Scan for the cell matching the given text and deliver its [x, y] coordinate at center. 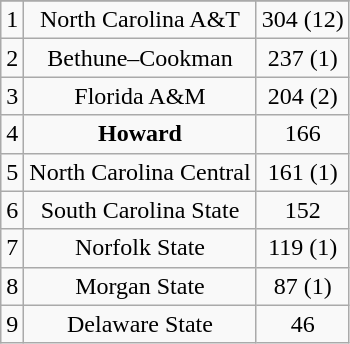
8 [12, 286]
4 [12, 134]
204 (2) [302, 96]
119 (1) [302, 248]
2 [12, 58]
6 [12, 210]
152 [302, 210]
South Carolina State [140, 210]
Bethune–Cookman [140, 58]
237 (1) [302, 58]
Florida A&M [140, 96]
5 [12, 172]
46 [302, 324]
304 (12) [302, 20]
Delaware State [140, 324]
1 [12, 20]
7 [12, 248]
161 (1) [302, 172]
87 (1) [302, 286]
Howard [140, 134]
North Carolina Central [140, 172]
North Carolina A&T [140, 20]
9 [12, 324]
166 [302, 134]
3 [12, 96]
Norfolk State [140, 248]
Morgan State [140, 286]
